Locate the cell with the specified text and output its (x, y) center coordinate. 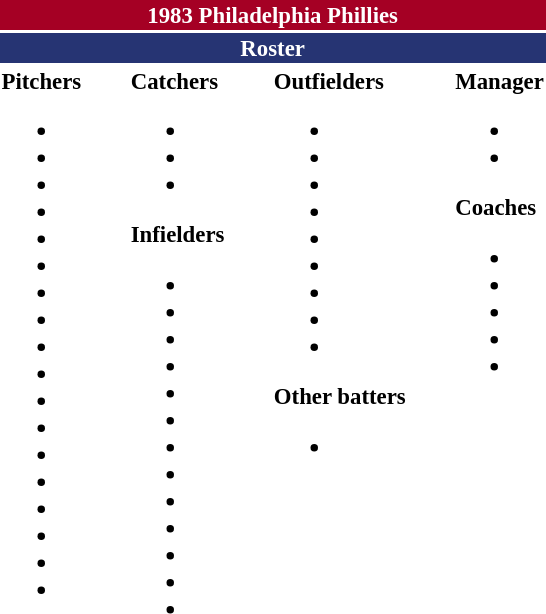
Roster (272, 48)
1983 Philadelphia Phillies (272, 15)
